Detect which cell encompasses the target text, then output its (X, Y) center coordinate. 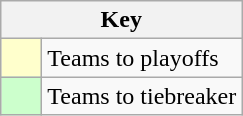
Key (122, 20)
Teams to playoffs (142, 58)
Teams to tiebreaker (142, 96)
